Extract the [X, Y] coordinate from the center of the cell holding the provided text.  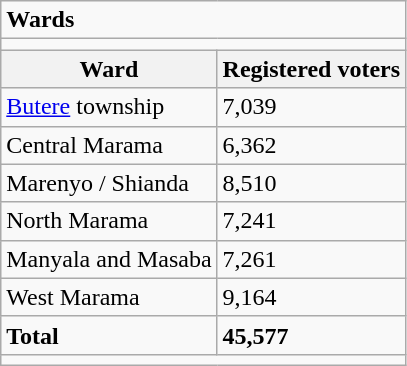
Central Marama [109, 145]
45,577 [312, 335]
9,164 [312, 297]
7,039 [312, 107]
Registered voters [312, 69]
Butere township [109, 107]
West Marama [109, 297]
7,241 [312, 221]
Wards [204, 20]
Manyala and Masaba [109, 259]
Total [109, 335]
7,261 [312, 259]
6,362 [312, 145]
Ward [109, 69]
8,510 [312, 183]
North Marama [109, 221]
Marenyo / Shianda [109, 183]
